Extract the (x, y) coordinate from the center of the cell holding the provided text.  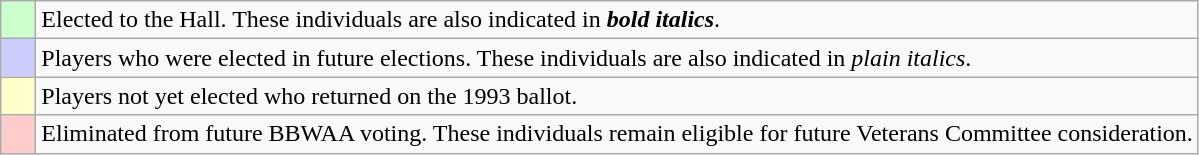
Players who were elected in future elections. These individuals are also indicated in plain italics. (618, 58)
Players not yet elected who returned on the 1993 ballot. (618, 96)
Eliminated from future BBWAA voting. These individuals remain eligible for future Veterans Committee consideration. (618, 134)
Elected to the Hall. These individuals are also indicated in bold italics. (618, 20)
